Return (X, Y) of the center of cell containing provided text 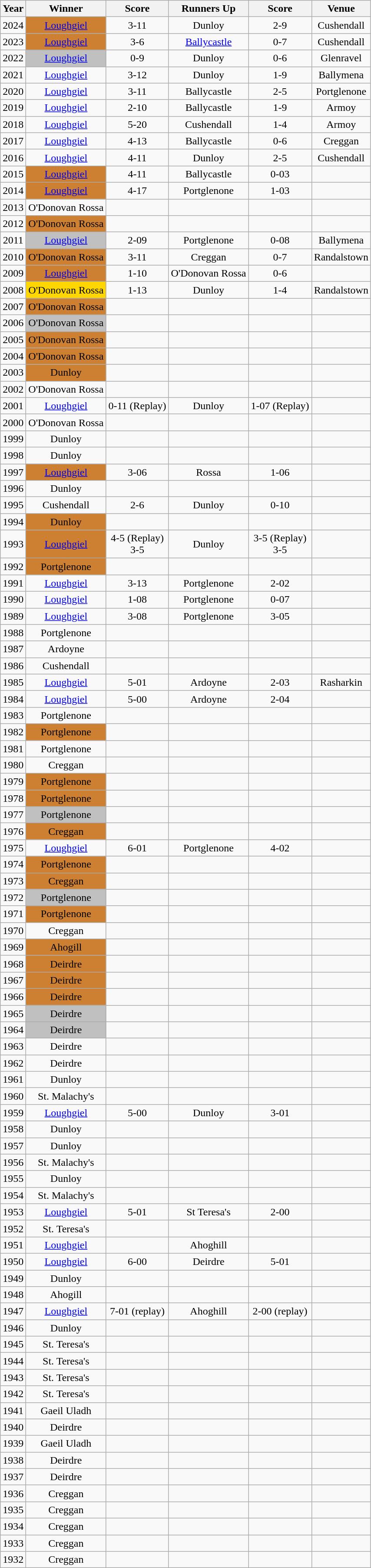
1967 (13, 980)
1974 (13, 864)
2-00 (280, 1212)
1956 (13, 1162)
1939 (13, 1444)
1970 (13, 931)
2-9 (280, 25)
1946 (13, 1328)
2-09 (137, 240)
1993 (13, 544)
1972 (13, 897)
2016 (13, 157)
1955 (13, 1179)
1942 (13, 1394)
4-13 (137, 141)
1948 (13, 1295)
Winner (66, 9)
1949 (13, 1278)
1991 (13, 583)
2007 (13, 307)
2021 (13, 75)
1986 (13, 666)
2022 (13, 58)
1943 (13, 1378)
0-9 (137, 58)
2013 (13, 207)
2-03 (280, 682)
2-00 (replay) (280, 1311)
1962 (13, 1063)
1966 (13, 997)
7-01 (replay) (137, 1311)
1965 (13, 1014)
1940 (13, 1427)
2020 (13, 91)
1968 (13, 964)
1979 (13, 782)
1983 (13, 715)
0-07 (280, 600)
1964 (13, 1030)
Venue (341, 9)
0-08 (280, 240)
Rossa (209, 472)
1988 (13, 633)
1973 (13, 881)
2-6 (137, 505)
3-08 (137, 616)
2000 (13, 422)
2008 (13, 290)
1980 (13, 765)
3-06 (137, 472)
1981 (13, 748)
2004 (13, 356)
1985 (13, 682)
2019 (13, 108)
1957 (13, 1146)
2002 (13, 389)
1952 (13, 1228)
Glenravel (341, 58)
1977 (13, 815)
2024 (13, 25)
4-17 (137, 190)
2001 (13, 406)
1954 (13, 1195)
0-11 (Replay) (137, 406)
4-5 (Replay)3-5 (137, 544)
2-04 (280, 699)
1999 (13, 439)
2003 (13, 373)
2017 (13, 141)
0-10 (280, 505)
2009 (13, 274)
1953 (13, 1212)
1941 (13, 1411)
1996 (13, 489)
Year (13, 9)
1950 (13, 1261)
3-6 (137, 42)
1935 (13, 1510)
1984 (13, 699)
1997 (13, 472)
2012 (13, 224)
2014 (13, 190)
1932 (13, 1560)
1990 (13, 600)
1982 (13, 732)
1995 (13, 505)
4-02 (280, 848)
1992 (13, 567)
1994 (13, 522)
1937 (13, 1477)
Rasharkin (341, 682)
3-01 (280, 1113)
1-06 (280, 472)
1978 (13, 798)
2023 (13, 42)
2005 (13, 340)
1-07 (Replay) (280, 406)
1960 (13, 1096)
1969 (13, 947)
1934 (13, 1526)
1959 (13, 1113)
2-10 (137, 108)
1958 (13, 1129)
2018 (13, 124)
1-13 (137, 290)
2006 (13, 323)
1-10 (137, 274)
Runners Up (209, 9)
2015 (13, 174)
3-12 (137, 75)
3-05 (280, 616)
6-00 (137, 1261)
1998 (13, 455)
1987 (13, 649)
2011 (13, 240)
1947 (13, 1311)
2-02 (280, 583)
6-01 (137, 848)
3-5 (Replay)3-5 (280, 544)
1971 (13, 914)
1944 (13, 1361)
2010 (13, 257)
St Teresa's (209, 1212)
1975 (13, 848)
1961 (13, 1080)
1-08 (137, 600)
0-03 (280, 174)
1936 (13, 1493)
1933 (13, 1543)
1951 (13, 1245)
1945 (13, 1344)
1989 (13, 616)
1976 (13, 831)
5-20 (137, 124)
1963 (13, 1047)
3-13 (137, 583)
1-03 (280, 190)
1938 (13, 1460)
